Return [x, y] of the center of cell containing provided text 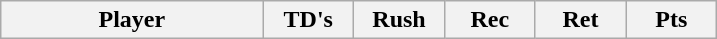
Pts [672, 20]
Rec [490, 20]
Ret [580, 20]
Player [132, 20]
TD's [308, 20]
Rush [400, 20]
